Search for the cell housing the specified text and yield its (x, y) center coordinate. 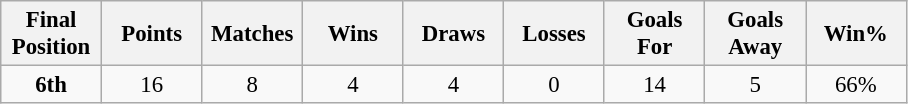
Points (152, 34)
Final Position (52, 34)
Wins (354, 34)
66% (856, 85)
16 (152, 85)
8 (252, 85)
Goals Away (756, 34)
14 (654, 85)
0 (554, 85)
Losses (554, 34)
6th (52, 85)
Matches (252, 34)
Draws (454, 34)
Win% (856, 34)
5 (756, 85)
Goals For (654, 34)
